Extract the (x, y) coordinate from the center of the cell holding the provided text.  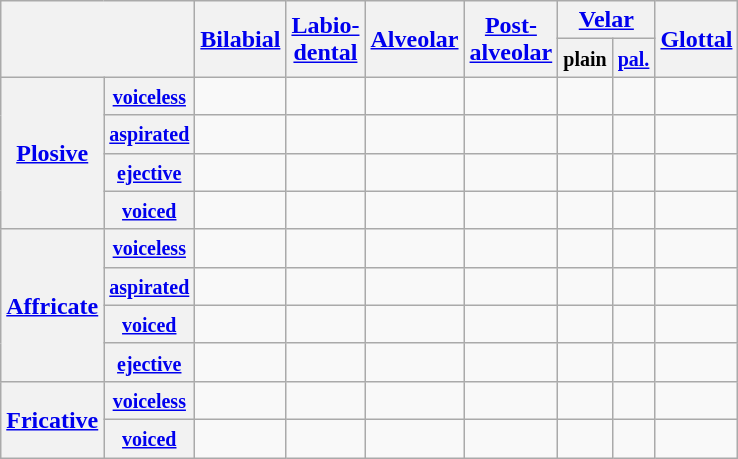
Velar (606, 20)
Labio-dental (326, 39)
Bilabial (240, 39)
pal. (634, 58)
Alveolar (414, 39)
Affricate (52, 305)
Glottal (696, 39)
Fricative (52, 419)
Plosive (52, 153)
plain (585, 58)
Post- alveolar (511, 39)
